Identify which cell holds the provided text, then report its (X, Y) central coordinate. 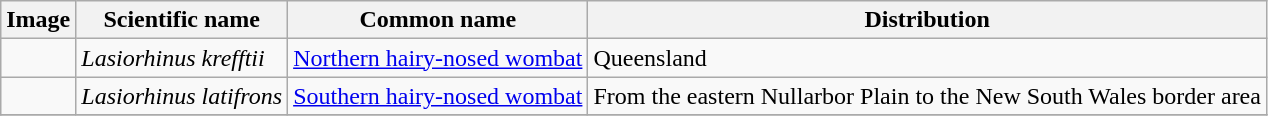
Distribution (928, 20)
Northern hairy-nosed wombat (438, 58)
Lasiorhinus krefftii (182, 58)
Queensland (928, 58)
From the eastern Nullarbor Plain to the New South Wales border area (928, 96)
Southern hairy-nosed wombat (438, 96)
Lasiorhinus latifrons (182, 96)
Common name (438, 20)
Scientific name (182, 20)
Image (38, 20)
